Scan for the cell matching the given text and deliver its [X, Y] coordinate at center. 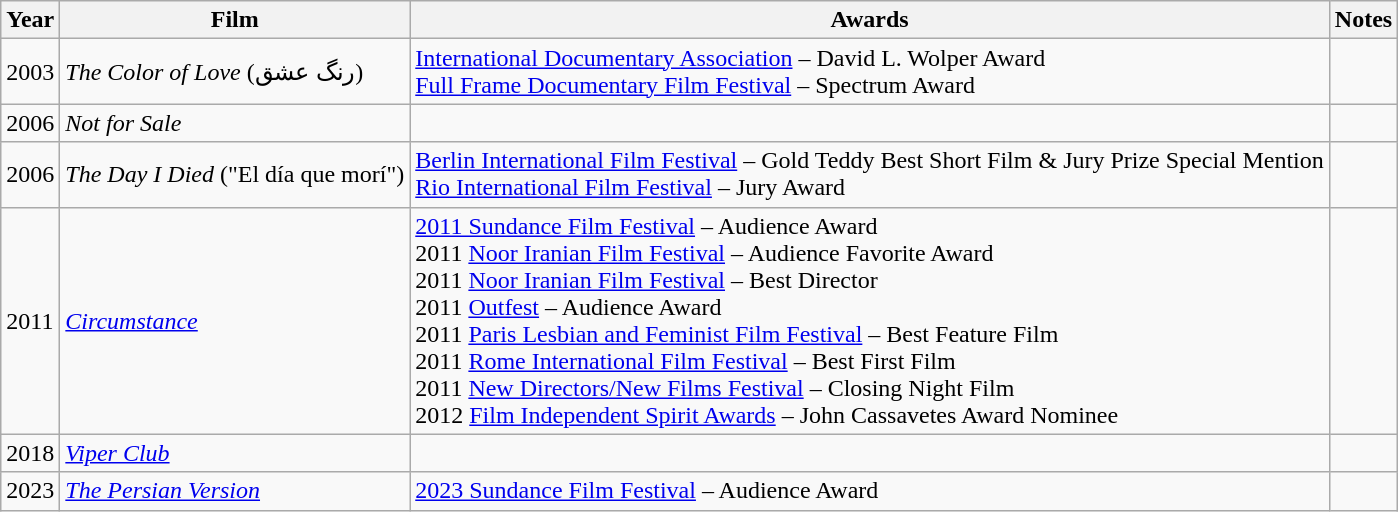
2003 [30, 72]
Year [30, 20]
2023 Sundance Film Festival – Audience Award [870, 491]
International Documentary Association – David L. Wolper AwardFull Frame Documentary Film Festival – Spectrum Award [870, 72]
2018 [30, 453]
Viper Club [235, 453]
The Day I Died ("El día que morí") [235, 174]
The Persian Version [235, 491]
2023 [30, 491]
Not for Sale [235, 123]
2011 [30, 320]
Berlin International Film Festival – Gold Teddy Best Short Film & Jury Prize Special MentionRio International Film Festival – Jury Award [870, 174]
Film [235, 20]
Notes [1363, 20]
Awards [870, 20]
The Color of Love (رنگ عشق) [235, 72]
Circumstance [235, 320]
